Identify which cell holds the provided text, then report its [X, Y] central coordinate. 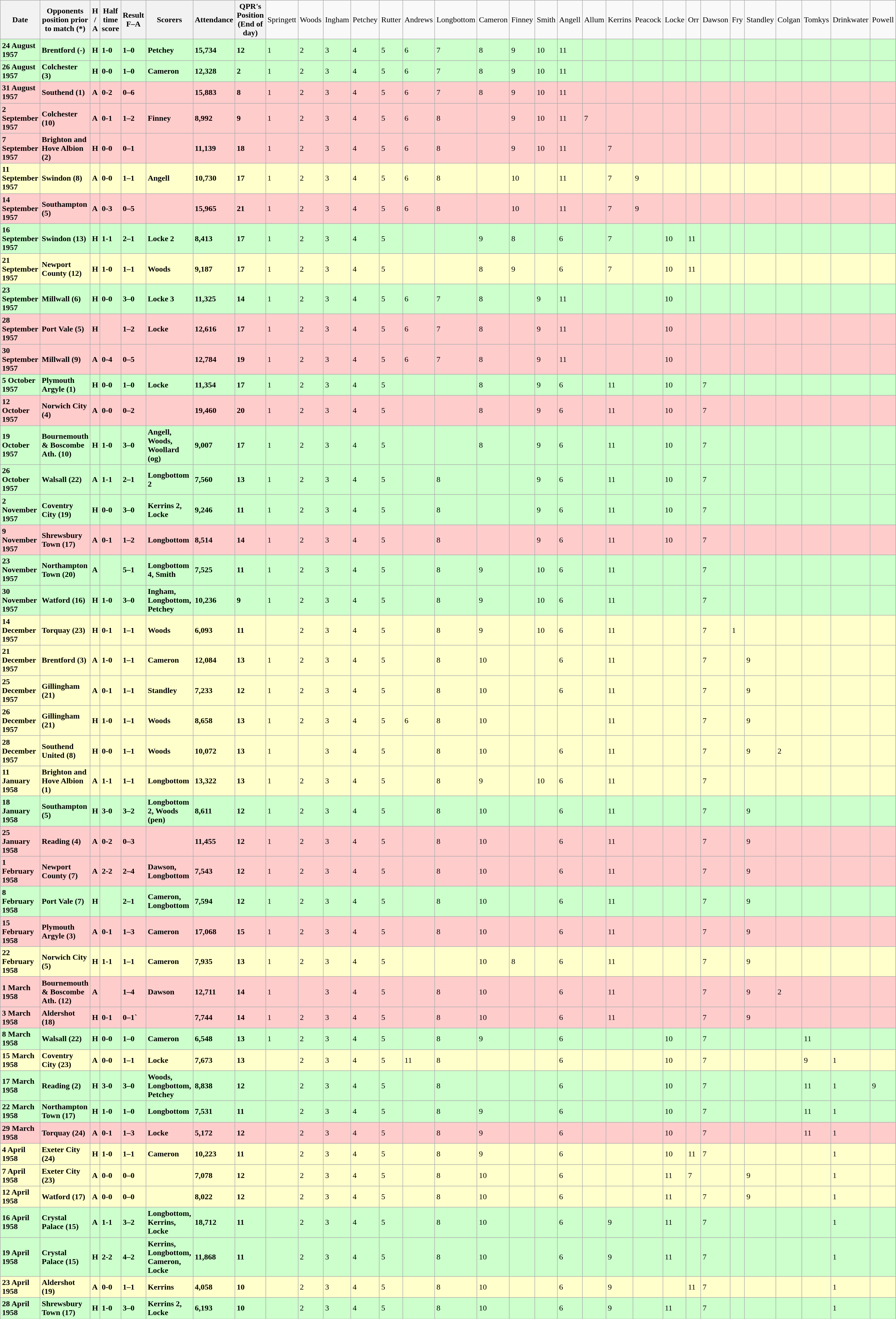
11,868 [214, 1257]
7 April 1958 [20, 1175]
7,594 [214, 901]
10,072 [214, 751]
20 [250, 411]
25 January 1958 [20, 841]
30 November 1957 [20, 600]
8,611 [214, 811]
Northampton Town (20) [65, 570]
15 March 1958 [20, 1060]
23 September 1957 [20, 299]
QPR's Position (End of day) [250, 20]
4,058 [214, 1287]
22 March 1958 [20, 1111]
7,078 [214, 1175]
Allum [594, 20]
Swindon (8) [65, 178]
Bournemouth & Boscombe Ath. (10) [65, 445]
Watford (17) [65, 1196]
Newport County (12) [65, 269]
11 September 1957 [20, 178]
Longbottom 2 [170, 480]
21 [250, 208]
Colchester (10) [65, 118]
1–4 [133, 992]
25 December 1957 [20, 690]
Attendance [214, 20]
12,328 [214, 71]
Coventry City (19) [65, 510]
Angell, Woods, Woollard (og) [170, 445]
11,325 [214, 299]
Bournemouth & Boscombe Ath. (12) [65, 992]
11,354 [214, 385]
Brentford (3) [65, 660]
18 January 1958 [20, 811]
1 March 1958 [20, 992]
0–1 [133, 148]
12 October 1957 [20, 411]
2 September 1957 [20, 118]
12,784 [214, 359]
10,223 [214, 1154]
23 November 1957 [20, 570]
Aldershot (18) [65, 1018]
7,233 [214, 690]
Powell [883, 20]
5–1 [133, 570]
Andrews [419, 20]
Torquay (24) [65, 1133]
Woods, Longbottom, Petchey [170, 1086]
7,543 [214, 871]
Colgan [789, 20]
6,193 [214, 1308]
Watford (16) [65, 600]
9 November 1957 [20, 540]
Colchester (3) [65, 71]
Orr [693, 20]
16 April 1958 [20, 1222]
Longbottom, Kerrins, Locke [170, 1222]
Locke 3 [170, 299]
Brentford (-) [65, 50]
9,246 [214, 510]
H / A [95, 20]
26 August 1957 [20, 71]
6,548 [214, 1039]
7,935 [214, 962]
Longbottom 2, Woods (pen) [170, 811]
12,084 [214, 660]
8,413 [214, 239]
Drinkwater [851, 20]
24 August 1957 [20, 50]
5,172 [214, 1133]
19 April 1958 [20, 1257]
ResultF–A [133, 20]
8,992 [214, 118]
3 March 1958 [20, 1018]
8,838 [214, 1086]
17 March 1958 [20, 1086]
0–1` [133, 1018]
Torquay (23) [65, 630]
11 January 1958 [20, 781]
8,514 [214, 540]
Longbottom 4, Smith [170, 570]
Scorers [170, 20]
Cameron, Longbottom [170, 901]
8 March 1958 [20, 1039]
19 October 1957 [20, 445]
19,460 [214, 411]
Plymouth Argyle (3) [65, 932]
Brighton and Hove Albion (1) [65, 781]
Brighton and Hove Albion (2) [65, 148]
0–3 [133, 841]
14 December 1957 [20, 630]
18,712 [214, 1222]
5 October 1957 [20, 385]
Norwich City (5) [65, 962]
10,236 [214, 600]
Kerrins, Longbottom, Cameron, Locke [170, 1257]
15,883 [214, 92]
0–2 [133, 411]
7,744 [214, 1018]
30 September 1957 [20, 359]
22 February 1958 [20, 962]
8,658 [214, 721]
Rutter [391, 20]
Date [20, 20]
28 April 1958 [20, 1308]
11,139 [214, 148]
7,531 [214, 1111]
9,007 [214, 445]
28 September 1957 [20, 329]
9,187 [214, 269]
12,711 [214, 992]
Newport County (7) [65, 871]
Opponents position prior to match (*) [65, 20]
26 October 1957 [20, 480]
29 March 1958 [20, 1133]
31 August 1957 [20, 92]
7,525 [214, 570]
7,673 [214, 1060]
7 September 1957 [20, 148]
4–2 [133, 1257]
Port Vale (5) [65, 329]
8 February 1958 [20, 901]
Tomkys [816, 20]
Norwich City (4) [65, 411]
Northampton Town (17) [65, 1111]
18 [250, 148]
13,322 [214, 781]
Springett [282, 20]
12,616 [214, 329]
26 December 1957 [20, 721]
19 [250, 359]
Smith [546, 20]
10,730 [214, 178]
2–4 [133, 871]
Ingham [337, 20]
4 April 1958 [20, 1154]
11,455 [214, 841]
Reading (4) [65, 841]
1 February 1958 [20, 871]
Reading (2) [65, 1086]
15 February 1958 [20, 932]
8,022 [214, 1196]
Fry [737, 20]
Southend United (8) [65, 751]
Peacock [648, 20]
Exeter City (23) [65, 1175]
Exeter City (24) [65, 1154]
0-3 [111, 208]
16 September 1957 [20, 239]
Plymouth Argyle (1) [65, 385]
Ingham, Longbottom, Petchey [170, 600]
0-4 [111, 359]
Port Vale (7) [65, 901]
17,068 [214, 932]
Millwall (6) [65, 299]
15,965 [214, 208]
6,093 [214, 630]
Dawson, Longbottom [170, 871]
15 [250, 932]
Half time score [111, 20]
Coventry City (23) [65, 1060]
15,734 [214, 50]
21 December 1957 [20, 660]
28 December 1957 [20, 751]
Swindon (13) [65, 239]
Locke 2 [170, 239]
2 November 1957 [20, 510]
7,560 [214, 480]
23 April 1958 [20, 1287]
0–6 [133, 92]
Millwall (9) [65, 359]
Aldershot (19) [65, 1287]
12 April 1958 [20, 1196]
14 September 1957 [20, 208]
Southend (1) [65, 92]
21 September 1957 [20, 269]
